Find where the given text appears and provide that cell's center as [X, Y] coordinate. 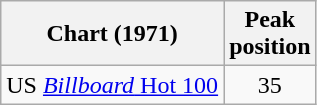
Peakposition [270, 34]
35 [270, 85]
Chart (1971) [112, 34]
US Billboard Hot 100 [112, 85]
